Search for the cell housing the specified text and yield its [x, y] center coordinate. 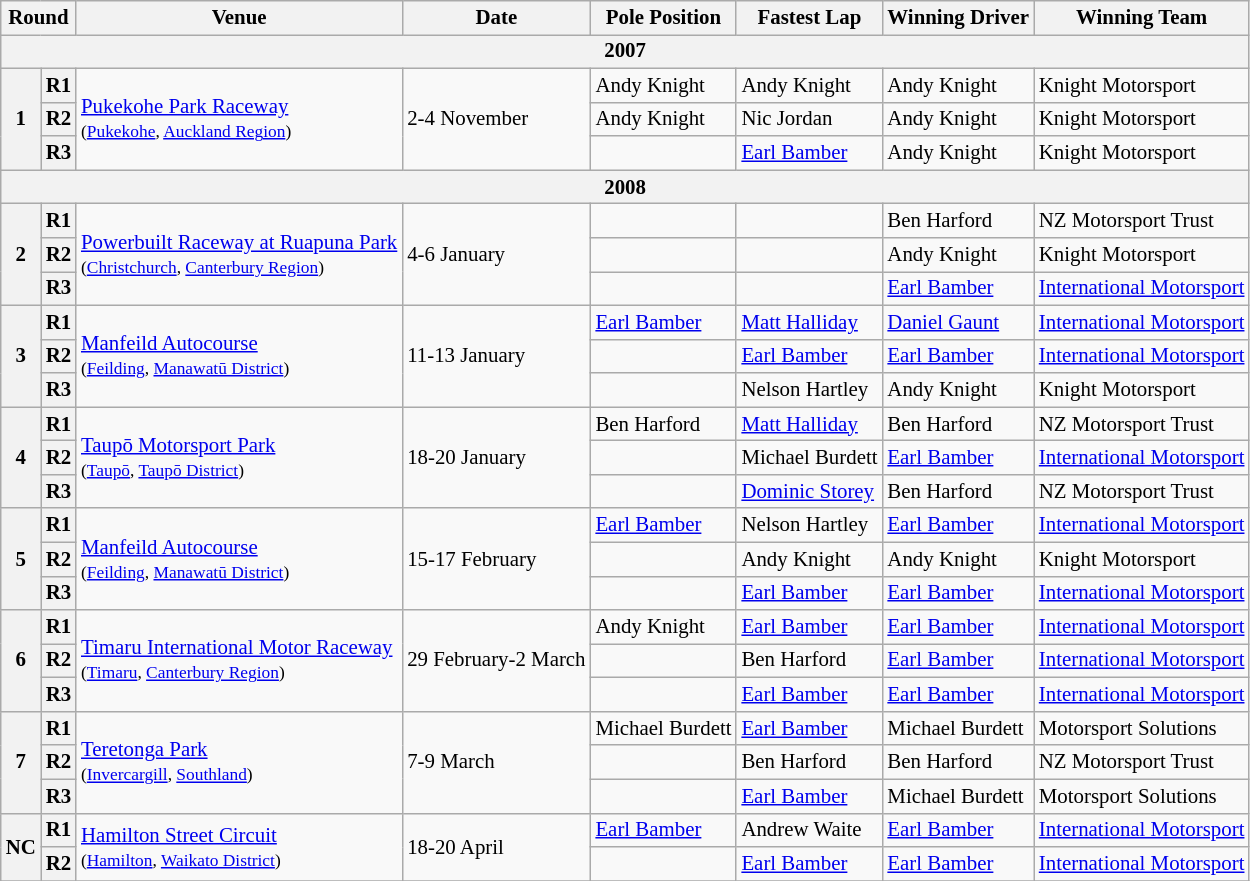
Pukekohe Park Raceway(Pukekohe, Auckland Region) [239, 119]
Winning Team [1142, 18]
Date [496, 18]
Dominic Storey [809, 491]
15-17 February [496, 559]
Powerbuilt Raceway at Ruapuna Park(Christchurch, Canterbury Region) [239, 255]
Round [38, 18]
NC [21, 847]
1 [21, 119]
4 [21, 458]
6 [21, 661]
7 [21, 762]
Hamilton Street Circuit(Hamilton, Waikato District) [239, 847]
Pole Position [663, 18]
18-20 April [496, 847]
11-13 January [496, 356]
Taupō Motorsport Park(Taupō, Taupō District) [239, 458]
Teretonga Park(Invercargill, Southland) [239, 762]
2008 [626, 187]
Nic Jordan [809, 119]
2-4 November [496, 119]
3 [21, 356]
4-6 January [496, 255]
Venue [239, 18]
Fastest Lap [809, 18]
Timaru International Motor Raceway(Timaru, Canterbury Region) [239, 661]
Daniel Gaunt [958, 322]
5 [21, 559]
7-9 March [496, 762]
Winning Driver [958, 18]
29 February-2 March [496, 661]
2 [21, 255]
Andrew Waite [809, 830]
2007 [626, 51]
18-20 January [496, 458]
